Extract the [X, Y] coordinate from the center of the cell holding the provided text.  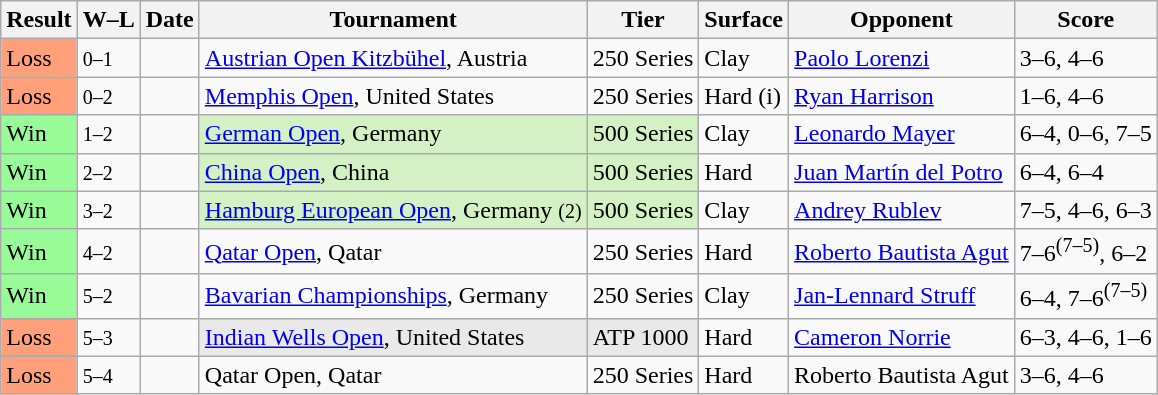
Tier [643, 20]
Cameron Norrie [902, 337]
6–4, 0–6, 7–5 [1086, 134]
6–4, 6–4 [1086, 172]
Indian Wells Open, United States [393, 337]
Memphis Open, United States [393, 96]
W–L [108, 20]
Paolo Lorenzi [902, 58]
7–5, 4–6, 6–3 [1086, 210]
Tournament [393, 20]
1–6, 4–6 [1086, 96]
Andrey Rublev [902, 210]
Surface [744, 20]
Opponent [902, 20]
Score [1086, 20]
Hard (i) [744, 96]
0–2 [108, 96]
3–2 [108, 210]
1–2 [108, 134]
Leonardo Mayer [902, 134]
Austrian Open Kitzbühel, Austria [393, 58]
6–4, 7–6(7–5) [1086, 296]
Jan-Lennard Struff [902, 296]
5–2 [108, 296]
7–6(7–5), 6–2 [1086, 252]
Bavarian Championships, Germany [393, 296]
6–3, 4–6, 1–6 [1086, 337]
Date [170, 20]
Ryan Harrison [902, 96]
China Open, China [393, 172]
ATP 1000 [643, 337]
Juan Martín del Potro [902, 172]
0–1 [108, 58]
Hamburg European Open, Germany (2) [393, 210]
2–2 [108, 172]
4–2 [108, 252]
Result [39, 20]
5–4 [108, 375]
German Open, Germany [393, 134]
5–3 [108, 337]
